Return the [X, Y] coordinate for the center point of the cell that contains the specified text.  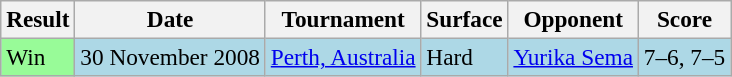
Result [38, 19]
7–6, 7–5 [684, 57]
30 November 2008 [170, 57]
Win [38, 57]
Score [684, 19]
Surface [464, 19]
Yurika Sema [573, 57]
Perth, Australia [343, 57]
Hard [464, 57]
Tournament [343, 19]
Date [170, 19]
Opponent [573, 19]
